From the cell containing the given text, extract its center point as [x, y] coordinate. 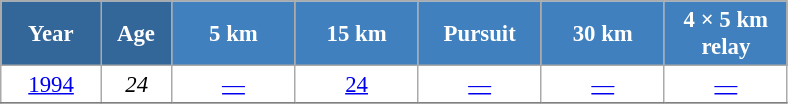
30 km [602, 34]
15 km [356, 34]
Age [136, 34]
Pursuit [480, 34]
Year [52, 34]
1994 [52, 85]
5 km [234, 34]
4 × 5 km relay [726, 34]
